Locate the cell with the specified text and output its [x, y] center coordinate. 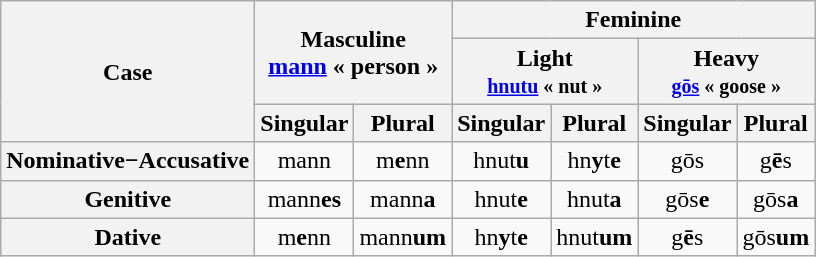
manna [403, 199]
gōsum [776, 237]
Genitive [128, 199]
hnuta [594, 199]
mannes [304, 199]
mannum [403, 237]
gōsa [776, 199]
Masculinemann « person » [354, 52]
gōs [688, 161]
Lighthnutu « nut » [545, 72]
Heavygōs « goose » [726, 72]
Nominative−Accusative [128, 161]
Feminine [634, 20]
hnutu [502, 161]
hnutum [594, 237]
Case [128, 72]
hnute [502, 199]
Dative [128, 237]
gōse [688, 199]
mann [304, 161]
